Detect which cell encompasses the target text, then output its (x, y) center coordinate. 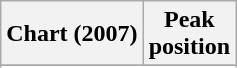
Peakposition (189, 34)
Chart (2007) (72, 34)
